From the cell containing the given text, extract its center point as [x, y] coordinate. 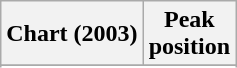
Chart (2003) [72, 34]
Peak position [189, 34]
